Return the [X, Y] coordinate for the center point of the cell that contains the specified text.  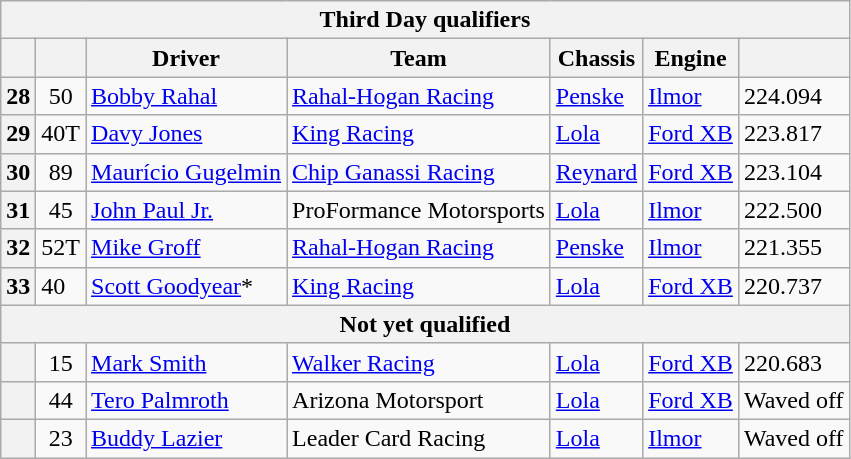
45 [61, 210]
222.500 [794, 210]
Chip Ganassi Racing [419, 172]
Team [419, 58]
Scott Goodyear* [186, 286]
Davy Jones [186, 134]
15 [61, 362]
Bobby Rahal [186, 96]
Driver [186, 58]
44 [61, 400]
89 [61, 172]
John Paul Jr. [186, 210]
Tero Palmroth [186, 400]
221.355 [794, 248]
220.683 [794, 362]
50 [61, 96]
31 [18, 210]
Mike Groff [186, 248]
Engine [691, 58]
Reynard [596, 172]
29 [18, 134]
32 [18, 248]
Maurício Gugelmin [186, 172]
Third Day qualifiers [425, 20]
30 [18, 172]
23 [61, 438]
220.737 [794, 286]
Walker Racing [419, 362]
Mark Smith [186, 362]
Chassis [596, 58]
40 [61, 286]
223.104 [794, 172]
223.817 [794, 134]
Not yet qualified [425, 324]
Arizona Motorsport [419, 400]
28 [18, 96]
224.094 [794, 96]
ProFormance Motorsports [419, 210]
Leader Card Racing [419, 438]
33 [18, 286]
52T [61, 248]
40T [61, 134]
Buddy Lazier [186, 438]
